Return (x, y) of the center of cell containing provided text 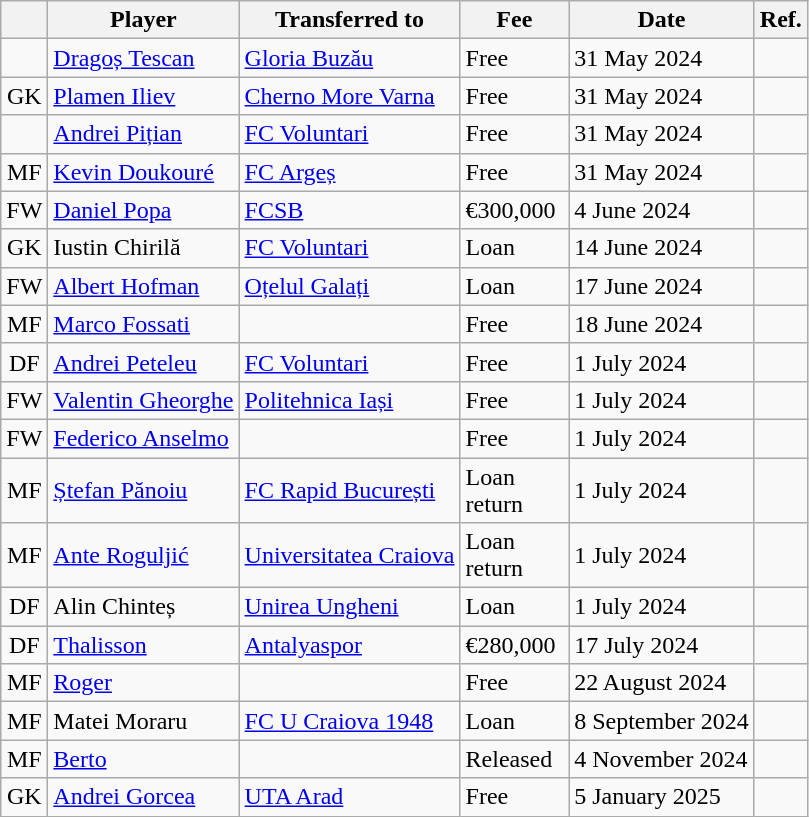
17 July 2024 (662, 645)
Kevin Doukouré (144, 172)
Albert Hofman (144, 286)
FC Argeș (350, 172)
Federico Anselmo (144, 438)
Berto (144, 759)
€300,000 (514, 210)
18 June 2024 (662, 324)
17 June 2024 (662, 286)
FC Rapid București (350, 490)
Alin Chinteș (144, 607)
Daniel Popa (144, 210)
UTA Arad (350, 797)
Valentin Gheorghe (144, 400)
Matei Moraru (144, 721)
4 November 2024 (662, 759)
Released (514, 759)
Cherno More Varna (350, 96)
Roger (144, 683)
8 September 2024 (662, 721)
Thalisson (144, 645)
14 June 2024 (662, 248)
Unirea Ungheni (350, 607)
22 August 2024 (662, 683)
Plamen Iliev (144, 96)
Oțelul Galați (350, 286)
Andrei Peteleu (144, 362)
Antalyaspor (350, 645)
Transferred to (350, 20)
FCSB (350, 210)
4 June 2024 (662, 210)
Ante Roguljić (144, 556)
Dragoș Tescan (144, 58)
Date (662, 20)
Andrei Gorcea (144, 797)
Iustin Chirilă (144, 248)
Marco Fossati (144, 324)
€280,000 (514, 645)
Player (144, 20)
5 January 2025 (662, 797)
Ștefan Pănoiu (144, 490)
Politehnica Iași (350, 400)
Universitatea Craiova (350, 556)
Fee (514, 20)
FC U Craiova 1948 (350, 721)
Andrei Pițian (144, 134)
Ref. (780, 20)
Gloria Buzău (350, 58)
